From the cell containing the given text, extract its center point as (x, y) coordinate. 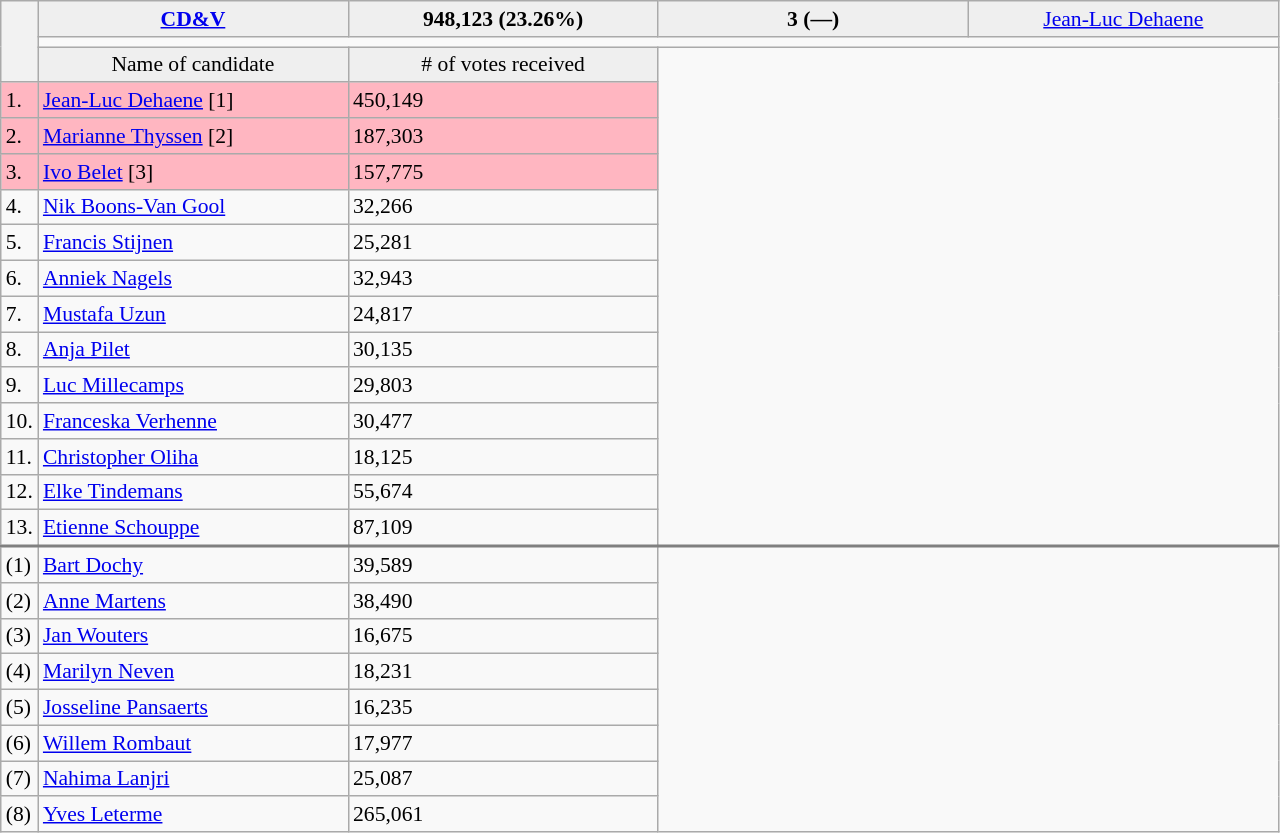
(6) (20, 743)
16,235 (503, 708)
30,135 (503, 350)
Etienne Schouppe (193, 528)
Bart Dochy (193, 564)
(5) (20, 708)
(2) (20, 601)
4. (20, 207)
12. (20, 492)
CD&V (193, 19)
Luc Millecamps (193, 386)
55,674 (503, 492)
Francis Stijnen (193, 243)
# of votes received (503, 65)
25,087 (503, 779)
39,589 (503, 564)
30,477 (503, 421)
(7) (20, 779)
1. (20, 101)
Anne Martens (193, 601)
32,266 (503, 207)
25,281 (503, 243)
Elke Tindemans (193, 492)
9. (20, 386)
Ivo Belet [3] (193, 172)
Marilyn Neven (193, 672)
187,303 (503, 136)
11. (20, 457)
Name of candidate (193, 65)
6. (20, 279)
38,490 (503, 601)
Nik Boons-Van Gool (193, 207)
Nahima Lanjri (193, 779)
Marianne Thyssen [2] (193, 136)
87,109 (503, 528)
32,943 (503, 279)
948,123 (23.26%) (503, 19)
13. (20, 528)
(4) (20, 672)
5. (20, 243)
Anja Pilet (193, 350)
7. (20, 314)
3. (20, 172)
17,977 (503, 743)
Willem Rombaut (193, 743)
Josseline Pansaerts (193, 708)
29,803 (503, 386)
18,125 (503, 457)
Mustafa Uzun (193, 314)
(3) (20, 636)
(8) (20, 815)
8. (20, 350)
Jean-Luc Dehaene [1] (193, 101)
Yves Leterme (193, 815)
(1) (20, 564)
265,061 (503, 815)
Christopher Oliha (193, 457)
Franceska Verhenne (193, 421)
157,775 (503, 172)
18,231 (503, 672)
Jan Wouters (193, 636)
16,675 (503, 636)
24,817 (503, 314)
Anniek Nagels (193, 279)
Jean-Luc Dehaene (1123, 19)
2. (20, 136)
3 (—) (813, 19)
450,149 (503, 101)
10. (20, 421)
